For the text-containing cell, return its midpoint in (X, Y) coordinate format. 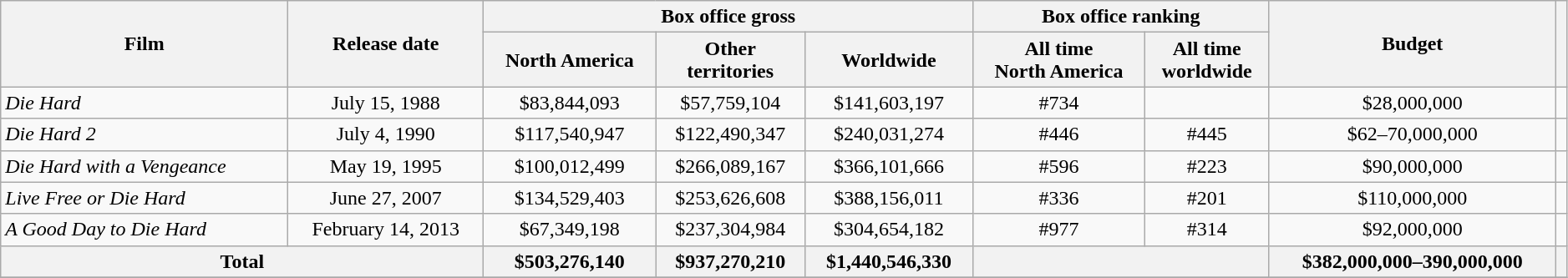
$134,529,403 (570, 198)
$503,276,140 (570, 261)
Total (242, 261)
#445 (1206, 134)
Die Hard 2 (145, 134)
$117,540,947 (570, 134)
$304,654,182 (889, 230)
$28,000,000 (1412, 103)
#977 (1058, 230)
North America (570, 60)
All time worldwide (1206, 60)
$240,031,274 (889, 134)
Other territories (730, 60)
#314 (1206, 230)
Box office gross (728, 17)
$937,270,210 (730, 261)
$110,000,000 (1412, 198)
#201 (1206, 198)
Worldwide (889, 60)
July 15, 1988 (386, 103)
Box office ranking (1121, 17)
$100,012,499 (570, 166)
Release date (386, 43)
$1,440,546,330 (889, 261)
February 14, 2013 (386, 230)
Film (145, 43)
$92,000,000 (1412, 230)
$62–70,000,000 (1412, 134)
$253,626,608 (730, 198)
$266,089,167 (730, 166)
All time North America (1058, 60)
A Good Day to Die Hard (145, 230)
Die Hard (145, 103)
$122,490,347 (730, 134)
June 27, 2007 (386, 198)
#223 (1206, 166)
$382,000,000–390,000,000 (1412, 261)
$90,000,000 (1412, 166)
$57,759,104 (730, 103)
$141,603,197 (889, 103)
Budget (1412, 43)
May 19, 1995 (386, 166)
July 4, 1990 (386, 134)
Live Free or Die Hard (145, 198)
#734 (1058, 103)
Die Hard with a Vengeance (145, 166)
#596 (1058, 166)
$366,101,666 (889, 166)
$83,844,093 (570, 103)
$237,304,984 (730, 230)
$388,156,011 (889, 198)
#336 (1058, 198)
#446 (1058, 134)
$67,349,198 (570, 230)
